Identify which cell holds the provided text, then report its [X, Y] central coordinate. 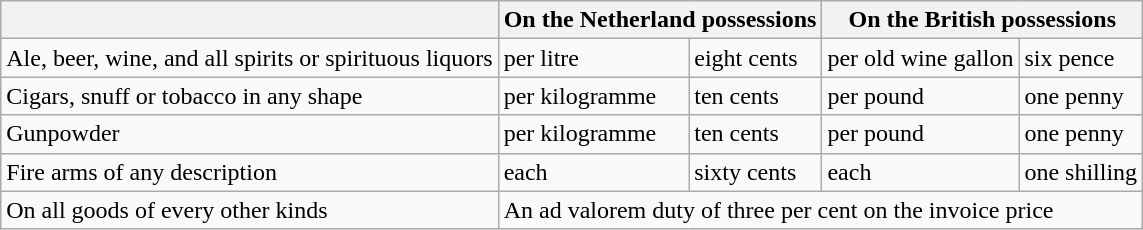
Gunpowder [250, 134]
sixty cents [756, 172]
eight cents [756, 58]
On the Netherland possessions [660, 20]
Fire arms of any description [250, 172]
one shilling [1081, 172]
An ad valorem duty of three per cent on the invoice price [820, 210]
Ale, beer, wine, and all spirits or spirituous liquors [250, 58]
per old wine gallon [920, 58]
six pence [1081, 58]
On all goods of every other kinds [250, 210]
On the British possessions [982, 20]
per litre [594, 58]
Cigars, snuff or tobacco in any shape [250, 96]
